Locate the cell with the specified text and output its [X, Y] center coordinate. 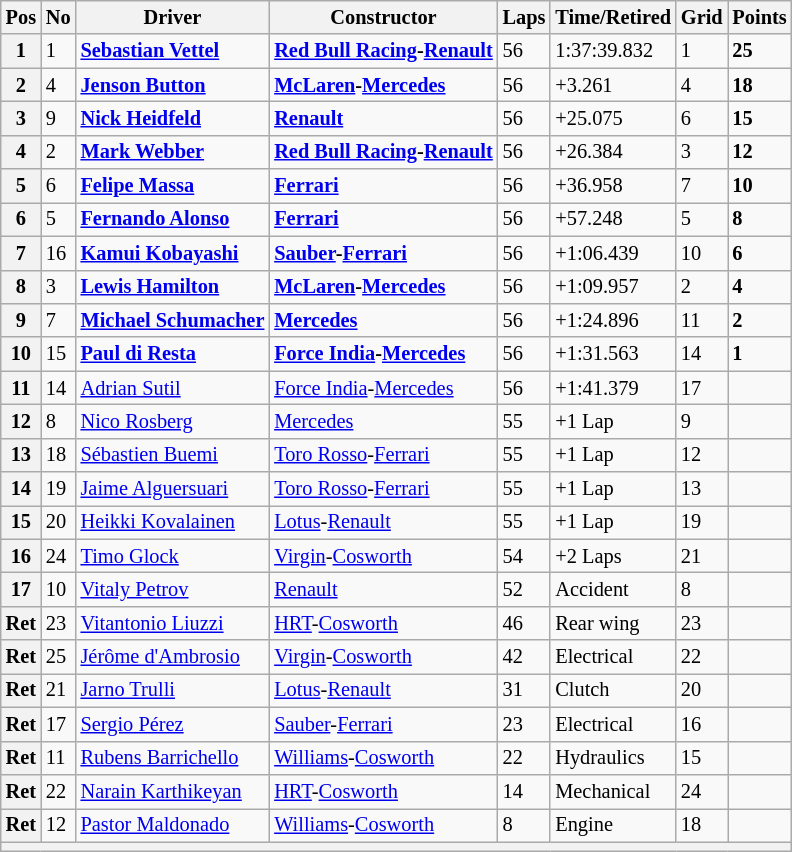
+2 Laps [613, 556]
No [58, 17]
Timo Glock [173, 556]
+1:06.439 [613, 253]
Driver [173, 17]
Jaime Alguersuari [173, 489]
Hydraulics [613, 758]
+1:09.957 [613, 287]
Laps [524, 17]
+57.248 [613, 219]
Jenson Button [173, 85]
31 [524, 690]
Sébastien Buemi [173, 455]
Engine [613, 825]
Nick Heidfeld [173, 118]
42 [524, 657]
Fernando Alonso [173, 219]
+1:41.379 [613, 388]
Nico Rosberg [173, 421]
Rubens Barrichello [173, 758]
+3.261 [613, 85]
+1:24.896 [613, 320]
Vitaly Petrov [173, 589]
Sebastian Vettel [173, 51]
52 [524, 589]
Vitantonio Liuzzi [173, 623]
Constructor [383, 17]
Mark Webber [173, 152]
46 [524, 623]
Michael Schumacher [173, 320]
54 [524, 556]
Lewis Hamilton [173, 287]
Heikki Kovalainen [173, 522]
Accident [613, 589]
Points [760, 17]
Kamui Kobayashi [173, 253]
Jérôme d'Ambrosio [173, 657]
Rear wing [613, 623]
Clutch [613, 690]
+25.075 [613, 118]
Narain Karthikeyan [173, 791]
+1:31.563 [613, 354]
Time/Retired [613, 17]
Pos [21, 17]
Adrian Sutil [173, 388]
Mechanical [613, 791]
Sergio Pérez [173, 724]
Grid [702, 17]
Jarno Trulli [173, 690]
+26.384 [613, 152]
+36.958 [613, 186]
1:37:39.832 [613, 51]
Paul di Resta [173, 354]
Felipe Massa [173, 186]
Pastor Maldonado [173, 825]
